For the text-containing cell, return its midpoint in (x, y) coordinate format. 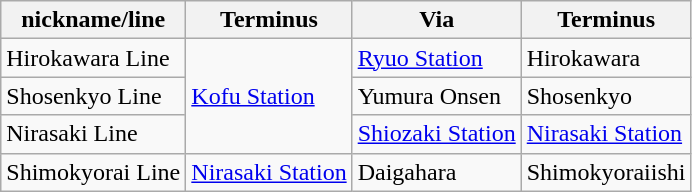
Shosenkyo Line (94, 96)
Shiozaki Station (436, 134)
Shimokyorai Line (94, 172)
Yumura Onsen (436, 96)
Shimokyoraiishi (606, 172)
Shosenkyo (606, 96)
nickname/line (94, 20)
Ryuo Station (436, 58)
Nirasaki Line (94, 134)
Daigahara (436, 172)
Via (436, 20)
Hirokawara Line (94, 58)
Hirokawara (606, 58)
Kofu Station (269, 96)
